Extract the (x, y) coordinate from the center of the cell holding the provided text.  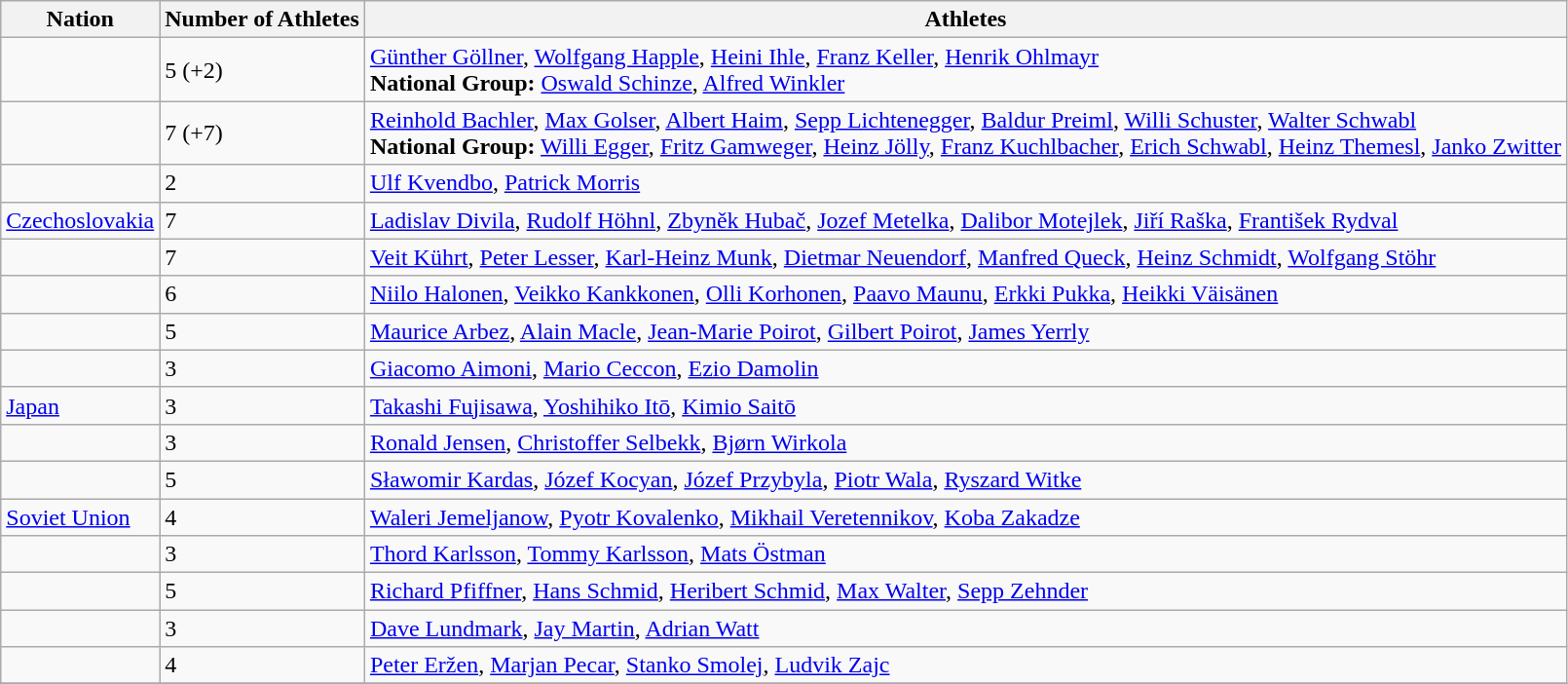
Thord Karlsson, Tommy Karlsson, Mats Östman (965, 554)
Ronald Jensen, Christoffer Selbekk, Bjørn Wirkola (965, 442)
Giacomo Aimoni, Mario Ceccon, Ezio Damolin (965, 368)
Veit Kührt, Peter Lesser, Karl-Heinz Munk, Dietmar Neuendorf, Manfred Queck, Heinz Schmidt, Wolfgang Stöhr (965, 257)
Niilo Halonen, Veikko Kankkonen, Olli Korhonen, Paavo Maunu, Erkki Pukka, Heikki Väisänen (965, 294)
Athletes (965, 19)
Dave Lundmark, Jay Martin, Adrian Watt (965, 628)
Japan (80, 405)
Sławomir Kardas, Józef Kocyan, Józef Przybyla, Piotr Wala, Ryszard Witke (965, 479)
Ladislav Divila, Rudolf Höhnl, Zbyněk Hubač, Jozef Metelka, Dalibor Motejlek, Jiří Raška, František Rydval (965, 220)
6 (263, 294)
Number of Athletes (263, 19)
Günther Göllner, Wolfgang Happle, Heini Ihle, Franz Keller, Henrik OhlmayrNational Group: Oswald Schinze, Alfred Winkler (965, 70)
Peter Eržen, Marjan Pecar, Stanko Smolej, Ludvik Zajc (965, 665)
7 (+7) (263, 133)
2 (263, 183)
Czechoslovakia (80, 220)
Takashi Fujisawa, Yoshihiko Itō, Kimio Saitō (965, 405)
Nation (80, 19)
Soviet Union (80, 517)
Richard Pfiffner, Hans Schmid, Heribert Schmid, Max Walter, Sepp Zehnder (965, 591)
5 (+2) (263, 70)
Maurice Arbez, Alain Macle, Jean-Marie Poirot, Gilbert Poirot, James Yerrly (965, 331)
Ulf Kvendbo, Patrick Morris (965, 183)
Waleri Jemeljanow, Pyotr Kovalenko, Mikhail Veretennikov, Koba Zakadze (965, 517)
